Determine the [x, y] coordinate at the center of the cell enclosing the given text.  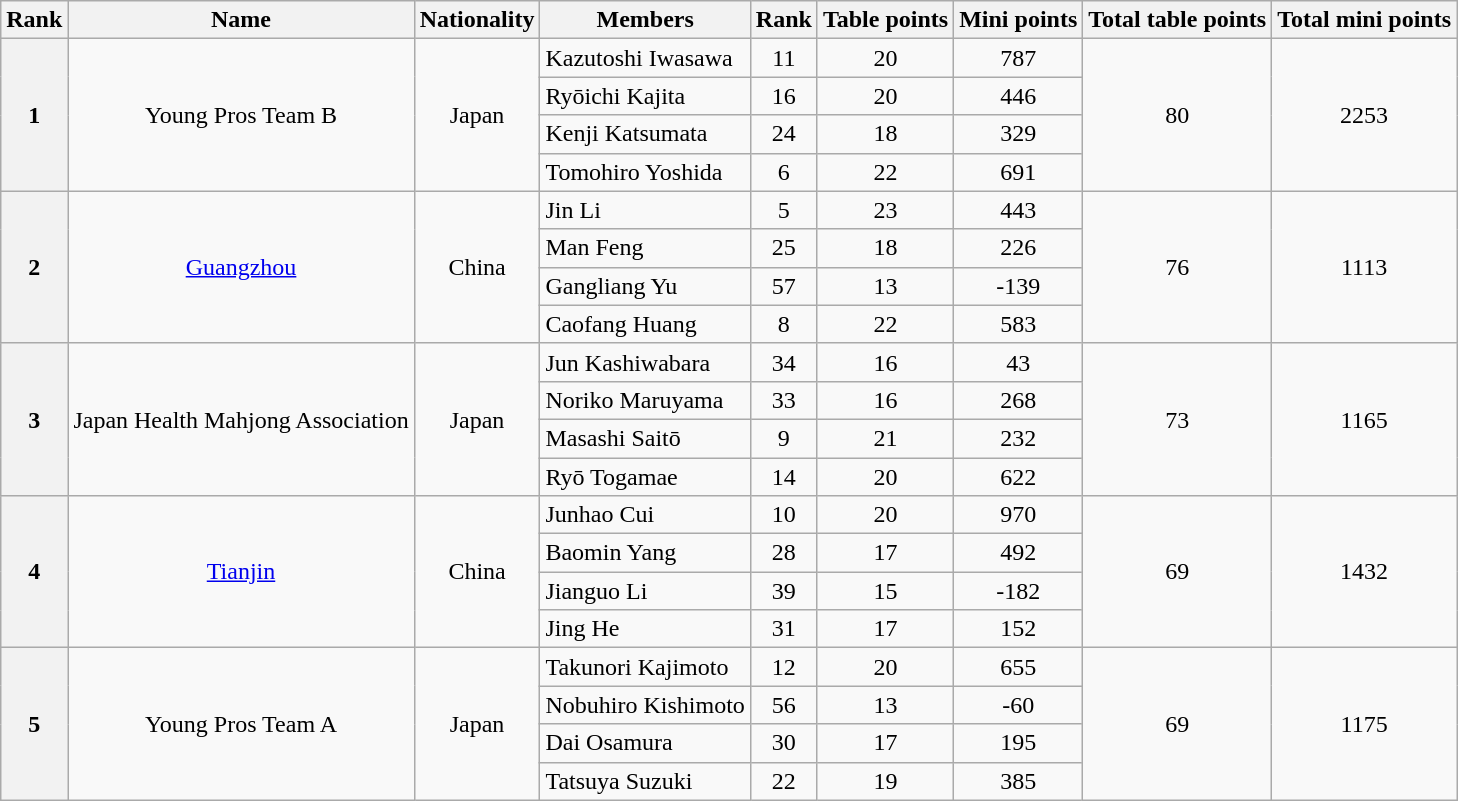
Noriko Maruyama [645, 400]
970 [1018, 515]
Jun Kashiwabara [645, 362]
691 [1018, 172]
Table points [885, 20]
9 [784, 438]
25 [784, 248]
Total mini points [1364, 20]
268 [1018, 400]
Baomin Yang [645, 553]
Ryōichi Kajita [645, 96]
443 [1018, 210]
226 [1018, 248]
Members [645, 20]
655 [1018, 667]
2 [34, 267]
1113 [1364, 267]
Kenji Katsumata [645, 134]
80 [1178, 115]
Total table points [1178, 20]
583 [1018, 324]
Guangzhou [241, 267]
Gangliang Yu [645, 286]
24 [784, 134]
Jin Li [645, 210]
Kazutoshi Iwasawa [645, 58]
30 [784, 743]
12 [784, 667]
Tianjin [241, 572]
1165 [1364, 419]
232 [1018, 438]
2253 [1364, 115]
Young Pros Team B [241, 115]
73 [1178, 419]
Masashi Saitō [645, 438]
-182 [1018, 591]
23 [885, 210]
Japan Health Mahjong Association [241, 419]
76 [1178, 267]
Jing He [645, 629]
3 [34, 419]
Nobuhiro Kishimoto [645, 705]
787 [1018, 58]
Ryō Togamae [645, 477]
1 [34, 115]
34 [784, 362]
8 [784, 324]
1175 [1364, 724]
Dai Osamura [645, 743]
11 [784, 58]
Name [241, 20]
622 [1018, 477]
195 [1018, 743]
152 [1018, 629]
Mini points [1018, 20]
57 [784, 286]
Junhao Cui [645, 515]
-60 [1018, 705]
385 [1018, 781]
Tomohiro Yoshida [645, 172]
21 [885, 438]
Man Feng [645, 248]
4 [34, 572]
Jianguo Li [645, 591]
15 [885, 591]
33 [784, 400]
10 [784, 515]
Caofang Huang [645, 324]
446 [1018, 96]
31 [784, 629]
6 [784, 172]
1432 [1364, 572]
Nationality [477, 20]
Young Pros Team A [241, 724]
28 [784, 553]
Takunori Kajimoto [645, 667]
492 [1018, 553]
19 [885, 781]
39 [784, 591]
329 [1018, 134]
56 [784, 705]
43 [1018, 362]
14 [784, 477]
Tatsuya Suzuki [645, 781]
-139 [1018, 286]
